Detect which cell encompasses the target text, then output its (X, Y) center coordinate. 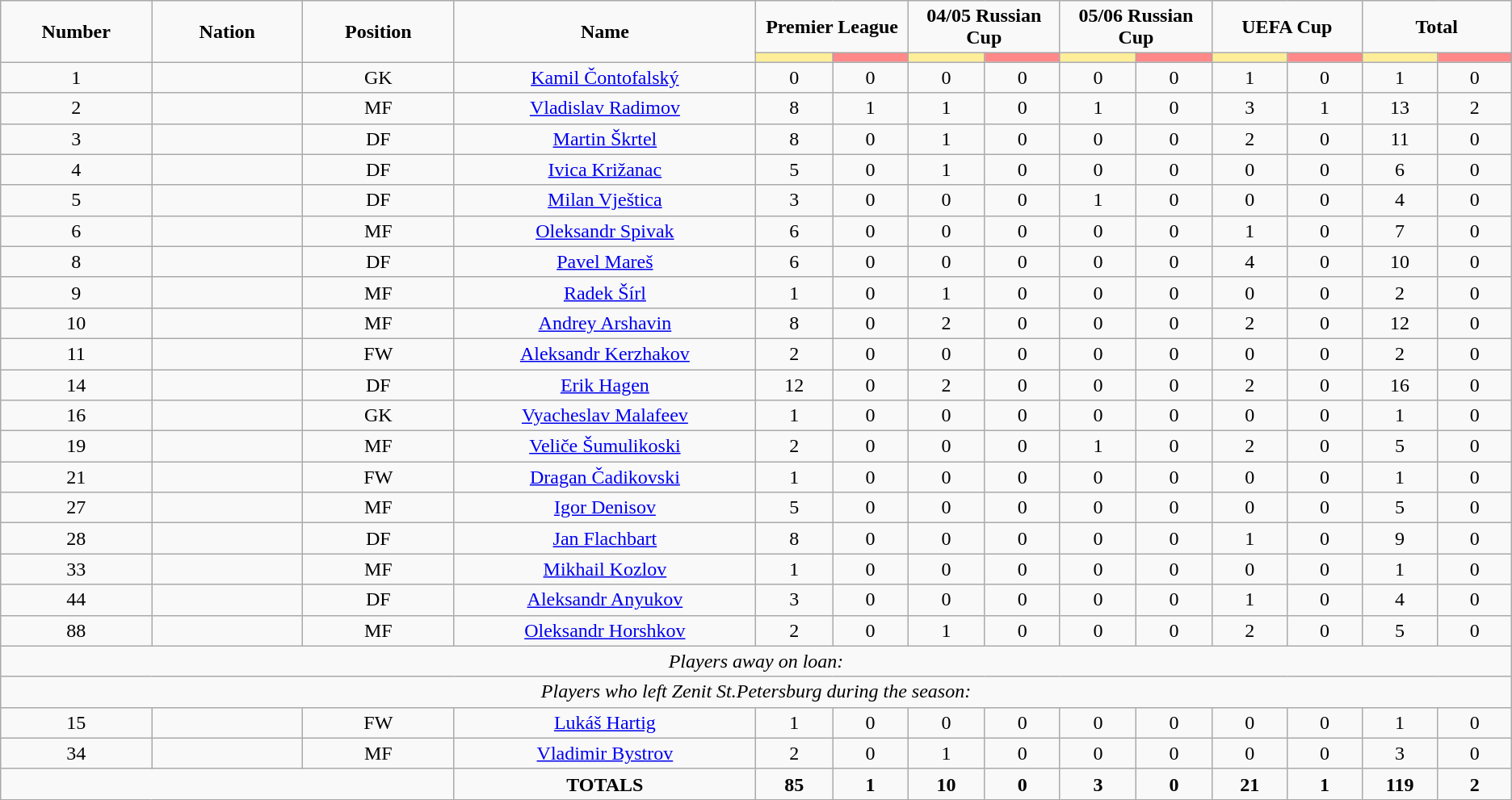
Aleksandr Anyukov (605, 600)
15 (76, 723)
Number (76, 31)
19 (76, 446)
34 (76, 753)
Mikhail Kozlov (605, 569)
28 (76, 538)
Aleksandr Kerzhakov (605, 354)
Martin Škrtel (605, 139)
Vladimir Bystrov (605, 753)
Lukáš Hartig (605, 723)
Kamil Čontofalský (605, 77)
Igor Denisov (605, 508)
Position (378, 31)
33 (76, 569)
14 (76, 385)
Ivica Križanac (605, 170)
Premier League (832, 27)
Veliče Šumulikoski (605, 446)
UEFA Cup (1287, 27)
Players away on loan: (756, 661)
Erik Hagen (605, 385)
05/06 Russian Cup (1136, 27)
04/05 Russian Cup (984, 27)
Milan Vještica (605, 200)
Nation (228, 31)
Vyacheslav Malafeev (605, 416)
119 (1400, 784)
Total (1436, 27)
44 (76, 600)
Dragan Čadikovski (605, 477)
27 (76, 508)
Name (605, 31)
Oleksandr Horshkov (605, 630)
85 (795, 784)
Radek Šírl (605, 292)
Andrey Arshavin (605, 323)
7 (1400, 231)
Pavel Mareš (605, 262)
Oleksandr Spivak (605, 231)
88 (76, 630)
13 (1400, 108)
Players who left Zenit St.Petersburg during the season: (756, 692)
Jan Flachbart (605, 538)
TOTALS (605, 784)
Vladislav Radimov (605, 108)
